Capture the cell that displays the provided text and extract its (X, Y) central coordinate. 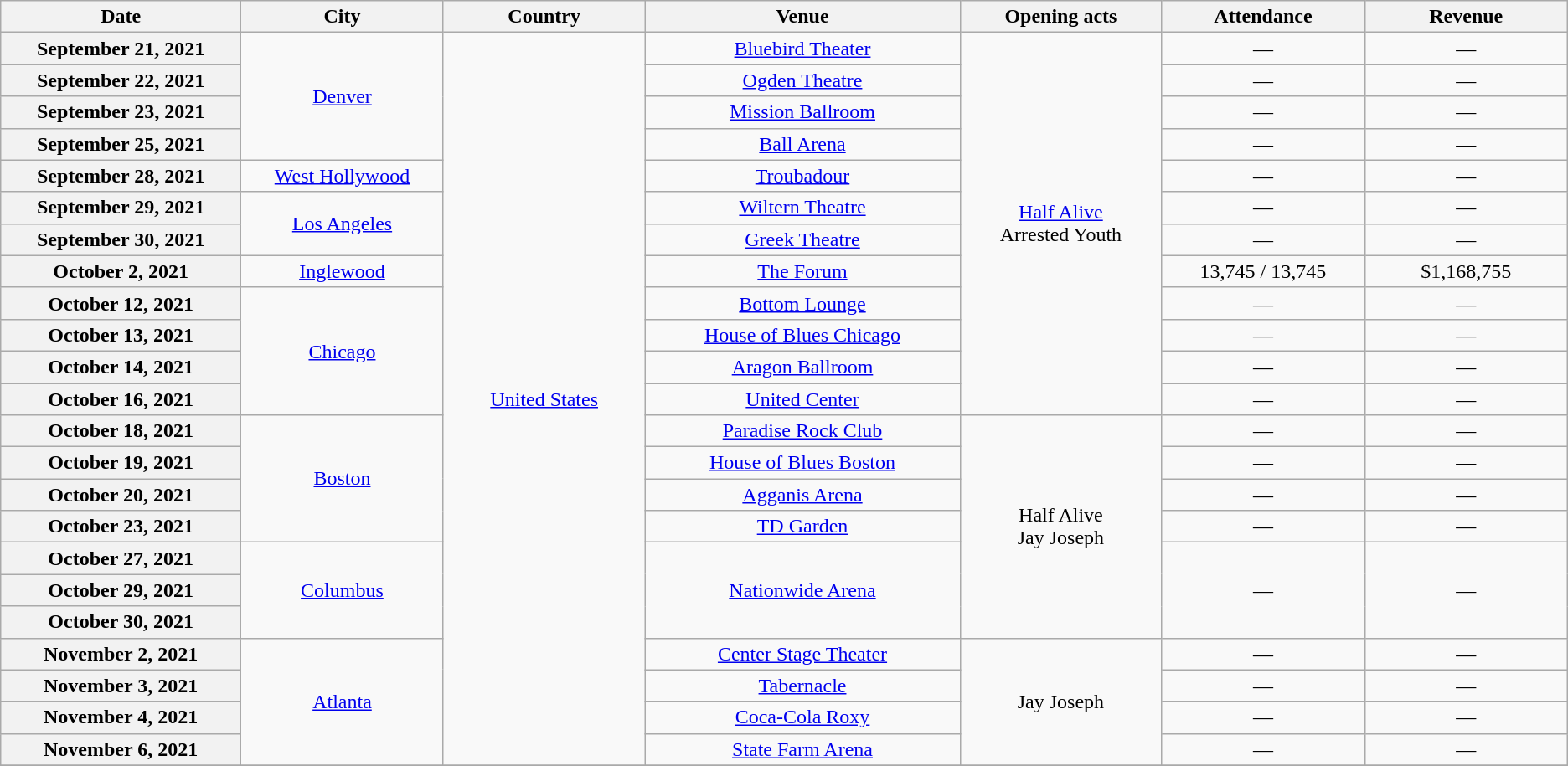
13,745 / 13,745 (1263, 271)
Atlanta (343, 702)
United Center (802, 399)
Coca-Cola Roxy (802, 717)
November 6, 2021 (121, 749)
October 16, 2021 (121, 399)
Tabernacle (802, 686)
$1,168,755 (1466, 271)
October 2, 2021 (121, 271)
Columbus (343, 590)
Center Stage Theater (802, 654)
Jay Joseph (1060, 702)
September 21, 2021 (121, 49)
October 29, 2021 (121, 590)
Ball Arena (802, 144)
Denver (343, 96)
Mission Ballroom (802, 112)
September 23, 2021 (121, 112)
State Farm Arena (802, 749)
United States (544, 398)
September 29, 2021 (121, 208)
Troubadour (802, 176)
West Hollywood (343, 176)
September 30, 2021 (121, 239)
Wiltern Theatre (802, 208)
House of Blues Chicago (802, 335)
Nationwide Arena (802, 590)
October 18, 2021 (121, 431)
Attendance (1263, 17)
Opening acts (1060, 17)
Boston (343, 479)
October 20, 2021 (121, 495)
House of Blues Boston (802, 463)
October 19, 2021 (121, 463)
The Forum (802, 271)
Date (121, 17)
October 30, 2021 (121, 622)
TD Garden (802, 527)
Bluebird Theater (802, 49)
Greek Theatre (802, 239)
September 28, 2021 (121, 176)
Venue (802, 17)
October 23, 2021 (121, 527)
October 14, 2021 (121, 367)
Paradise Rock Club (802, 431)
Country (544, 17)
Aragon Ballroom (802, 367)
October 27, 2021 (121, 558)
September 22, 2021 (121, 80)
Ogden Theatre (802, 80)
Half AliveArrested Youth (1060, 224)
Los Angeles (343, 224)
October 13, 2021 (121, 335)
November 3, 2021 (121, 686)
Agganis Arena (802, 495)
Chicago (343, 351)
Half AliveJay Joseph (1060, 527)
Bottom Lounge (802, 303)
November 2, 2021 (121, 654)
October 12, 2021 (121, 303)
Inglewood (343, 271)
Revenue (1466, 17)
September 25, 2021 (121, 144)
City (343, 17)
November 4, 2021 (121, 717)
